Return (X, Y) of the center of cell containing provided text 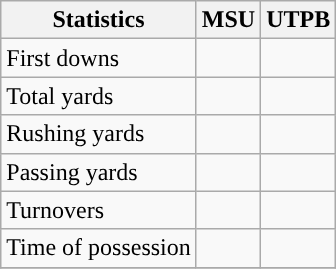
Turnovers (99, 210)
Total yards (99, 96)
Statistics (99, 20)
MSU (228, 20)
First downs (99, 58)
Rushing yards (99, 134)
UTPB (298, 20)
Time of possession (99, 248)
Passing yards (99, 172)
